Detect which cell encompasses the target text, then output its [X, Y] center coordinate. 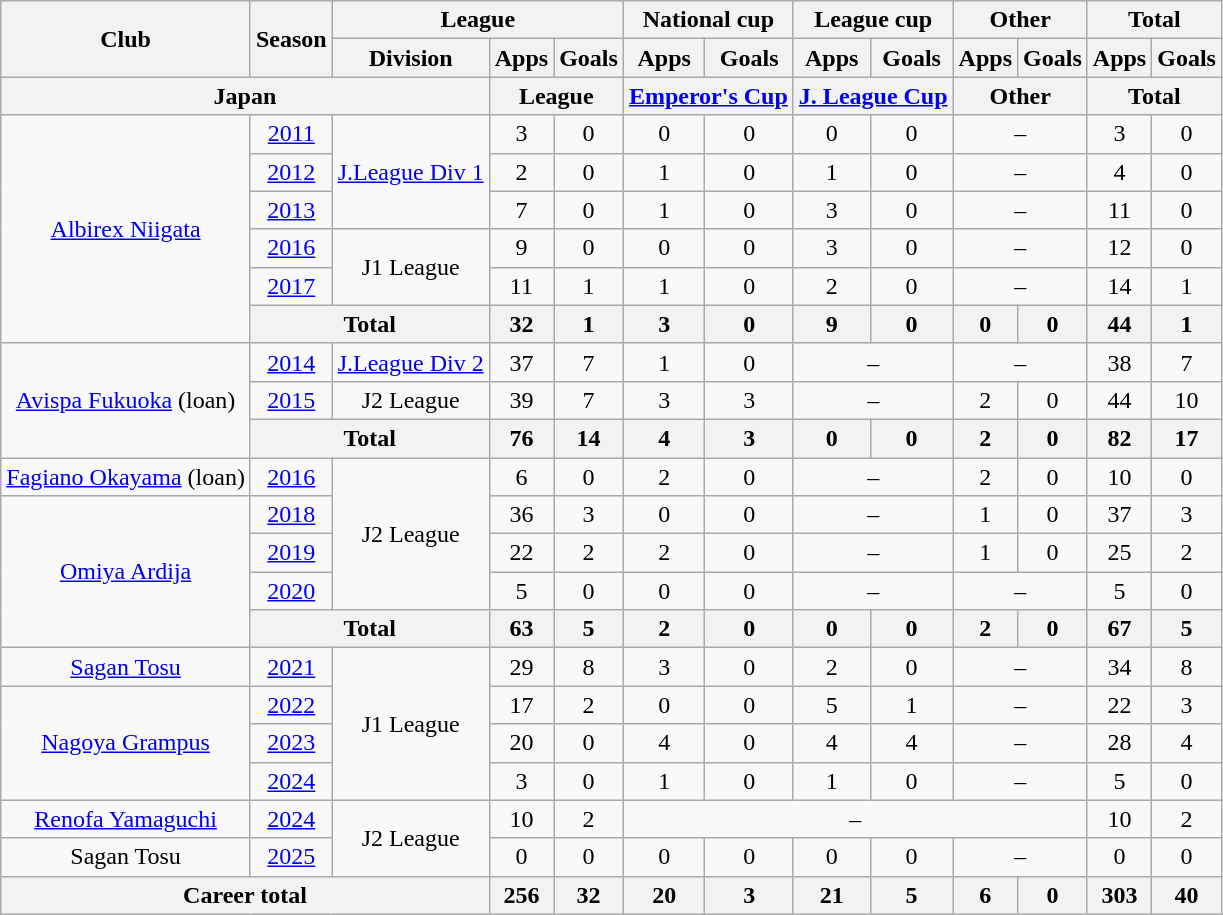
25 [1119, 553]
J.League Div 2 [410, 362]
39 [521, 400]
Japan [245, 96]
Renofa Yamaguchi [126, 819]
2013 [291, 210]
National cup [708, 20]
36 [521, 515]
82 [1119, 438]
J. League Cup [873, 96]
63 [521, 629]
2015 [291, 400]
2020 [291, 591]
2011 [291, 134]
Fagiano Okayama (loan) [126, 477]
2019 [291, 553]
League cup [873, 20]
Club [126, 39]
Career total [245, 895]
Season [291, 39]
Nagoya Grampus [126, 743]
256 [521, 895]
Albirex Niigata [126, 229]
29 [521, 667]
2021 [291, 667]
Avispa Fukuoka (loan) [126, 400]
303 [1119, 895]
38 [1119, 362]
67 [1119, 629]
2018 [291, 515]
Emperor's Cup [708, 96]
12 [1119, 248]
Omiya Ardija [126, 572]
34 [1119, 667]
2025 [291, 857]
76 [521, 438]
40 [1187, 895]
2023 [291, 743]
Division [410, 58]
2022 [291, 705]
2012 [291, 172]
28 [1119, 743]
2014 [291, 362]
J.League Div 1 [410, 172]
21 [832, 895]
2017 [291, 286]
